Output the [x, y] coordinate of the center of the cell containing the given text.  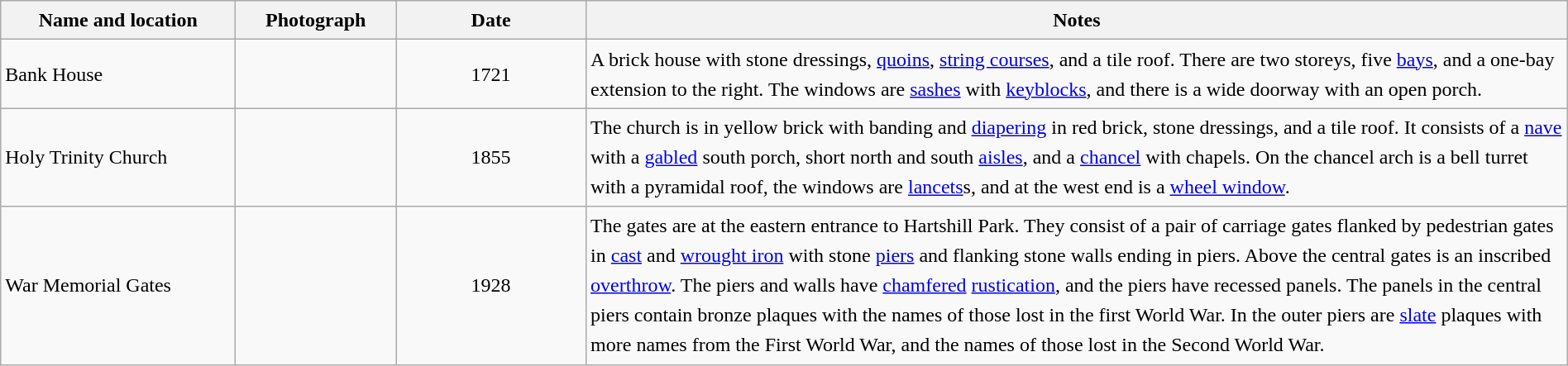
Photograph [316, 20]
1721 [491, 74]
Bank House [118, 74]
War Memorial Gates [118, 286]
Name and location [118, 20]
1928 [491, 286]
Notes [1077, 20]
Holy Trinity Church [118, 157]
Date [491, 20]
1855 [491, 157]
